For the text-containing cell, return its midpoint in [x, y] coordinate format. 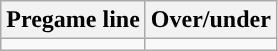
Over/under [210, 20]
Pregame line [74, 20]
